Search for the cell housing the specified text and yield its (x, y) center coordinate. 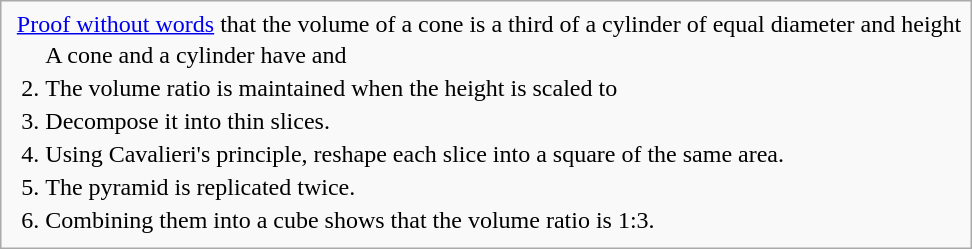
6. (30, 221)
Using Cavalieri's principle, reshape each slice into a square of the same area. (415, 155)
A cone and a cylinder have and (415, 56)
3. (30, 122)
The volume ratio is maintained when the height is scaled to (415, 89)
The pyramid is replicated twice. (415, 188)
5. (30, 188)
Combining them into a cube shows that the volume ratio is 1:3. (415, 221)
2. (30, 89)
Decompose it into thin slices. (415, 122)
4. (30, 155)
